Search for the cell housing the specified text and yield its (X, Y) center coordinate. 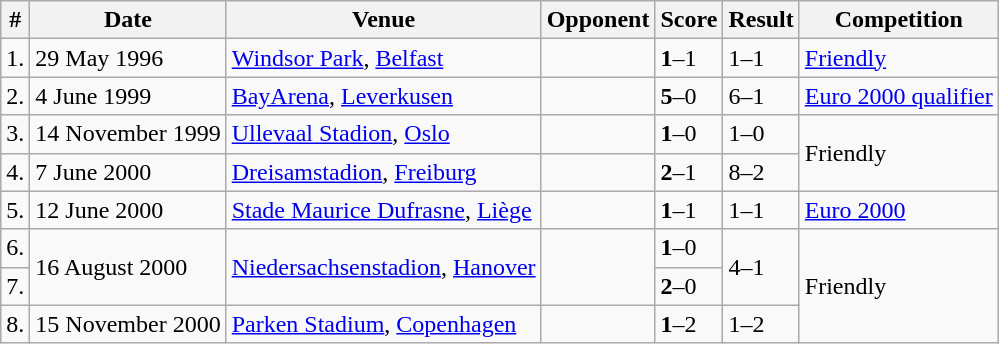
BayArena, Leverkusen (384, 96)
12 June 2000 (128, 210)
Euro 2000 (898, 210)
15 November 2000 (128, 324)
Date (128, 20)
Competition (898, 20)
2. (16, 96)
Euro 2000 qualifier (898, 96)
# (16, 20)
16 August 2000 (128, 267)
Score (689, 20)
6. (16, 248)
Ullevaal Stadion, Oslo (384, 134)
Venue (384, 20)
7 June 2000 (128, 172)
29 May 1996 (128, 58)
3. (16, 134)
8–2 (761, 172)
5–0 (689, 96)
2–1 (689, 172)
7. (16, 286)
4–1 (761, 267)
8. (16, 324)
2–0 (689, 286)
Opponent (598, 20)
Windsor Park, Belfast (384, 58)
5. (16, 210)
Stade Maurice Dufrasne, Liège (384, 210)
14 November 1999 (128, 134)
4 June 1999 (128, 96)
1. (16, 58)
Parken Stadium, Copenhagen (384, 324)
4. (16, 172)
Result (761, 20)
6–1 (761, 96)
Dreisamstadion, Freiburg (384, 172)
Niedersachsenstadion, Hanover (384, 267)
